Find where the given text appears and provide that cell's center as [X, Y] coordinate. 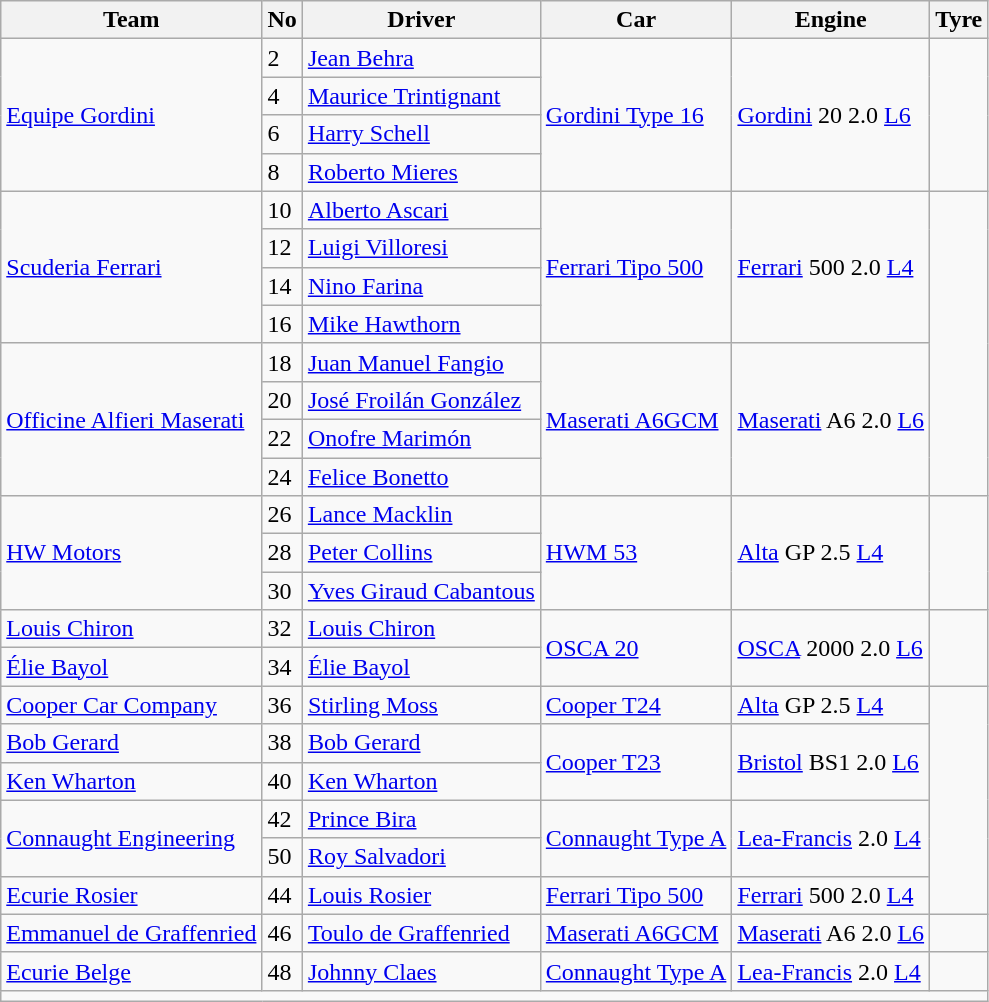
10 [282, 210]
Cooper Car Company [132, 705]
Roberto Mieres [421, 172]
Team [132, 20]
14 [282, 286]
Ecurie Belge [132, 971]
Luigi Villoresi [421, 248]
Tyre [959, 20]
Gordini 20 2.0 L6 [831, 115]
Peter Collins [421, 553]
Gordini Type 16 [636, 115]
32 [282, 629]
Scuderia Ferrari [132, 267]
Driver [421, 20]
Nino Farina [421, 286]
Jean Behra [421, 58]
16 [282, 324]
Ecurie Rosier [132, 895]
OSCA 2000 2.0 L6 [831, 648]
24 [282, 477]
Equipe Gordini [132, 115]
18 [282, 362]
22 [282, 438]
Harry Schell [421, 134]
12 [282, 248]
Alberto Ascari [421, 210]
50 [282, 857]
Emmanuel de Graffenried [132, 933]
HWM 53 [636, 553]
34 [282, 667]
HW Motors [132, 553]
Stirling Moss [421, 705]
Officine Alfieri Maserati [132, 419]
OSCA 20 [636, 648]
36 [282, 705]
Maurice Trintignant [421, 96]
44 [282, 895]
30 [282, 591]
Onofre Marimón [421, 438]
Cooper T23 [636, 762]
Juan Manuel Fangio [421, 362]
6 [282, 134]
38 [282, 743]
42 [282, 819]
4 [282, 96]
Louis Rosier [421, 895]
Mike Hawthorn [421, 324]
2 [282, 58]
Yves Giraud Cabantous [421, 591]
Bristol BS1 2.0 L6 [831, 762]
48 [282, 971]
No [282, 20]
26 [282, 515]
20 [282, 400]
José Froilán González [421, 400]
Prince Bira [421, 819]
Car [636, 20]
Toulo de Graffenried [421, 933]
Connaught Engineering [132, 838]
40 [282, 781]
Johnny Claes [421, 971]
Felice Bonetto [421, 477]
46 [282, 933]
Cooper T24 [636, 705]
8 [282, 172]
28 [282, 553]
Roy Salvadori [421, 857]
Engine [831, 20]
Lance Macklin [421, 515]
